Search for the cell housing the specified text and yield its (x, y) center coordinate. 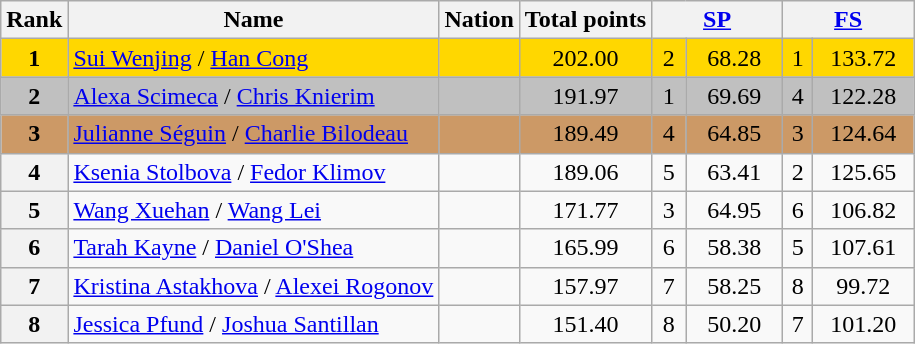
64.85 (734, 134)
189.49 (585, 134)
151.40 (585, 324)
99.72 (864, 286)
FS (848, 20)
63.41 (734, 172)
122.28 (864, 96)
Rank (34, 20)
107.61 (864, 248)
Sui Wenjing / Han Cong (254, 58)
64.95 (734, 210)
125.65 (864, 172)
68.28 (734, 58)
Kristina Astakhova / Alexei Rogonov (254, 286)
69.69 (734, 96)
202.00 (585, 58)
171.77 (585, 210)
SP (718, 20)
106.82 (864, 210)
58.25 (734, 286)
157.97 (585, 286)
Tarah Kayne / Daniel O'Shea (254, 248)
Julianne Séguin / Charlie Bilodeau (254, 134)
189.06 (585, 172)
Ksenia Stolbova / Fedor Klimov (254, 172)
50.20 (734, 324)
165.99 (585, 248)
Total points (585, 20)
Wang Xuehan / Wang Lei (254, 210)
191.97 (585, 96)
58.38 (734, 248)
Alexa Scimeca / Chris Knierim (254, 96)
Nation (479, 20)
133.72 (864, 58)
Jessica Pfund / Joshua Santillan (254, 324)
124.64 (864, 134)
101.20 (864, 324)
Name (254, 20)
